Capture the cell that displays the provided text and extract its [x, y] central coordinate. 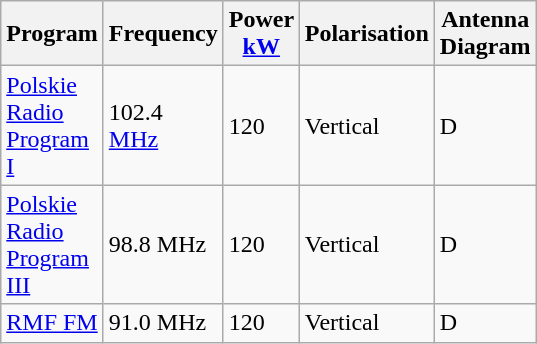
Polskie Radio Program III [52, 244]
98.8 MHz [163, 244]
102.4 MHz [163, 126]
Power kW [261, 34]
Frequency [163, 34]
Antenna Diagram [485, 34]
Polarisation [366, 34]
RMF FM [52, 323]
Polskie Radio Program I [52, 126]
91.0 MHz [163, 323]
Program [52, 34]
